Search for the cell housing the specified text and yield its [x, y] center coordinate. 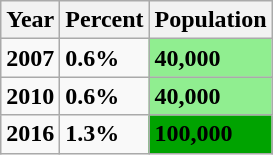
Percent [104, 20]
2007 [30, 58]
Year [30, 20]
1.3% [104, 134]
Population [210, 20]
2016 [30, 134]
2010 [30, 96]
100,000 [210, 134]
